Find where the given text appears and provide that cell's center as (x, y) coordinate. 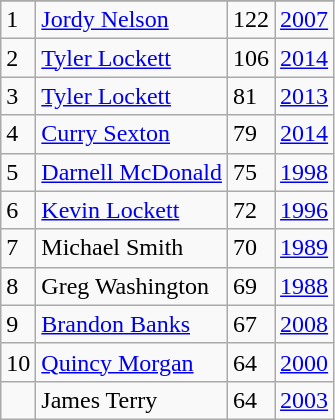
10 (18, 362)
9 (18, 324)
Jordy Nelson (132, 20)
1988 (304, 286)
1998 (304, 172)
8 (18, 286)
2013 (304, 96)
2 (18, 58)
122 (250, 20)
Brandon Banks (132, 324)
Curry Sexton (132, 134)
Darnell McDonald (132, 172)
70 (250, 248)
James Terry (132, 400)
2007 (304, 20)
69 (250, 286)
2008 (304, 324)
5 (18, 172)
79 (250, 134)
Kevin Lockett (132, 210)
2003 (304, 400)
1996 (304, 210)
81 (250, 96)
106 (250, 58)
Quincy Morgan (132, 362)
3 (18, 96)
67 (250, 324)
72 (250, 210)
6 (18, 210)
Greg Washington (132, 286)
Michael Smith (132, 248)
1989 (304, 248)
2000 (304, 362)
1 (18, 20)
75 (250, 172)
7 (18, 248)
4 (18, 134)
